Return the (x, y) coordinate for the center point of the cell that contains the specified text.  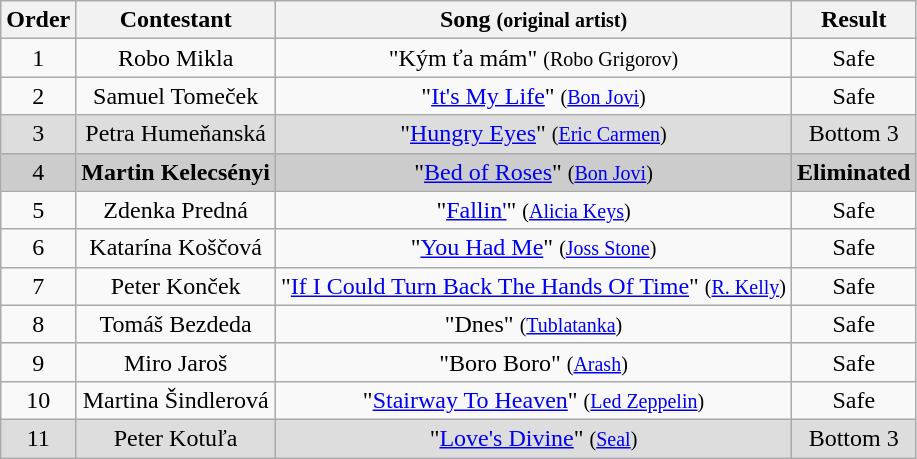
"Love's Divine" (Seal) (533, 438)
10 (38, 400)
2 (38, 96)
"Kým ťa mám" (Robo Grigorov) (533, 58)
"Boro Boro" (Arash) (533, 362)
Result (854, 20)
5 (38, 210)
Contestant (176, 20)
6 (38, 248)
Song (original artist) (533, 20)
3 (38, 134)
Eliminated (854, 172)
Peter Kotuľa (176, 438)
Samuel Tomeček (176, 96)
Robo Mikla (176, 58)
Petra Humeňanská (176, 134)
"It's My Life" (Bon Jovi) (533, 96)
Katarína Koščová (176, 248)
4 (38, 172)
7 (38, 286)
Miro Jaroš (176, 362)
Order (38, 20)
Zdenka Predná (176, 210)
Martina Šindlerová (176, 400)
"Fallin'" (Alicia Keys) (533, 210)
"Dnes" (Tublatanka) (533, 324)
Martin Kelecsényi (176, 172)
11 (38, 438)
"Hungry Eyes" (Eric Carmen) (533, 134)
Tomáš Bezdeda (176, 324)
9 (38, 362)
"Stairway To Heaven" (Led Zeppelin) (533, 400)
8 (38, 324)
Peter Konček (176, 286)
"Bed of Roses" (Bon Jovi) (533, 172)
1 (38, 58)
"If I Could Turn Back The Hands Of Time" (R. Kelly) (533, 286)
"You Had Me" (Joss Stone) (533, 248)
